Capture the cell that displays the provided text and extract its (X, Y) central coordinate. 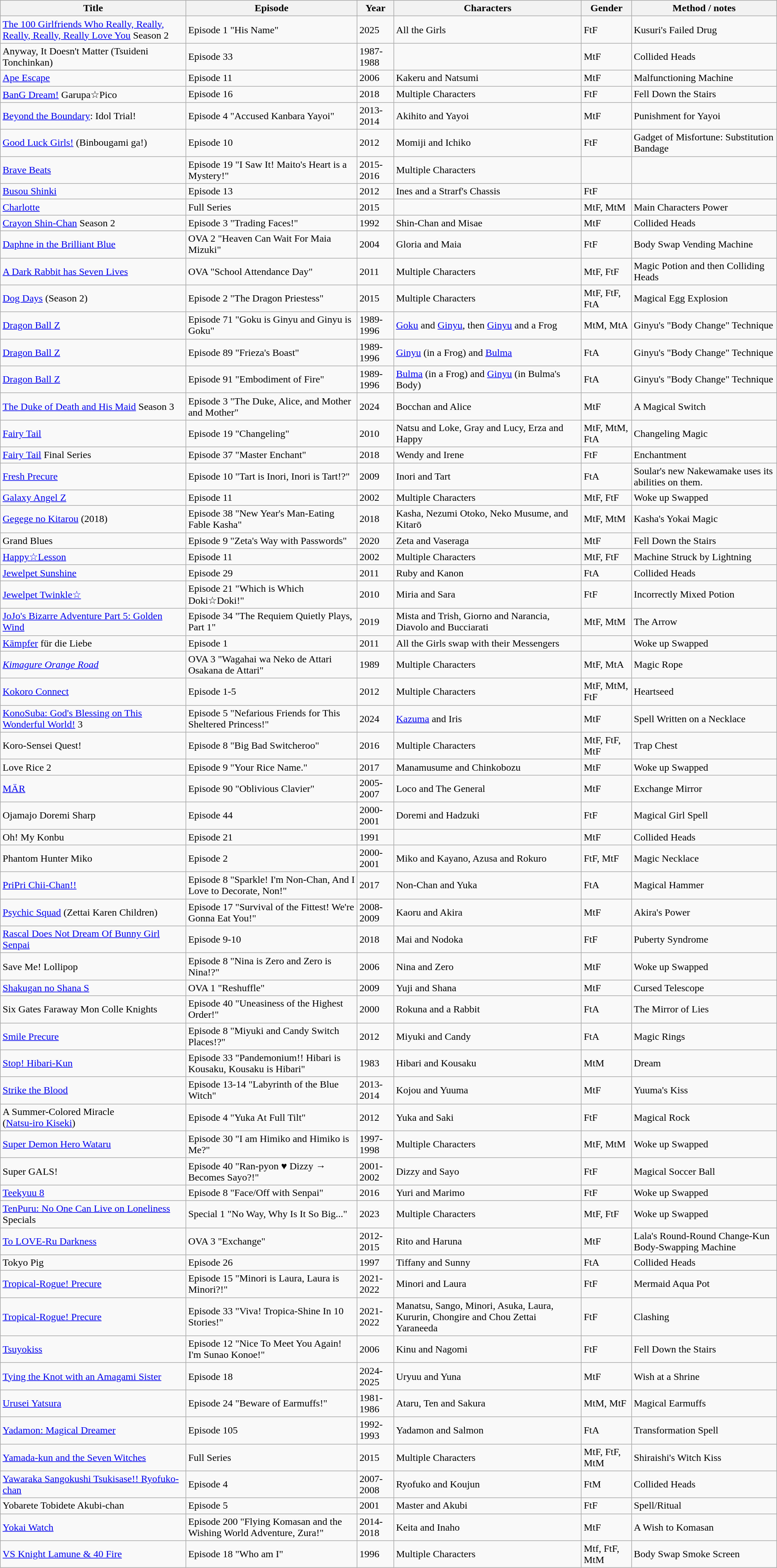
Clashing (704, 1317)
Doremi and Hadzuki (488, 816)
2019 (375, 622)
Episode 2 (271, 859)
A Dark Rabbit has Seven Lives (93, 272)
Yuka and Saki (488, 1117)
OVA 2 "Heaven Can Wait For Maia Mizuki" (271, 244)
OVA "School Attendance Day" (271, 272)
Magic Rings (704, 1036)
1987-1988 (375, 56)
Kasha, Nezumi Otoko, Neko Musume, and Kitarō (488, 519)
Kusuri's Failed Drug (704, 30)
Episode 19 "I Saw It! Maito's Heart is a Mystery!" (271, 170)
MtF, MtM, FtA (606, 434)
Gegege no Kitarou (2018) (93, 519)
Rito and Haruna (488, 1241)
Charlotte (93, 207)
A Wish to Komasan (704, 1527)
Episode 8 "Big Bad Switcheroo" (271, 746)
Exchange Mirror (704, 788)
Kojou and Yuuma (488, 1090)
Heartseed (704, 692)
MtM, MtA (606, 326)
Magical Soccer Ball (704, 1171)
2025 (375, 30)
Episode 10 (271, 143)
Episode 5 "Nefarious Friends for This Sheltered Princess!" (271, 718)
Ape Escape (93, 78)
Six Gates Faraway Mon Colle Knights (93, 1009)
Kasha's Yokai Magic (704, 519)
The 100 Girlfriends Who Really, Really, Really, Really, Really Love You Season 2 (93, 30)
2005-2007 (375, 788)
Transformation Spell (704, 1430)
Episode 16 (271, 94)
Enchantment (704, 455)
Body Swap Smoke Screen (704, 1554)
Episode 4 (271, 1484)
Yokai Watch (93, 1527)
Spell/Ritual (704, 1506)
Episode 9-10 (271, 939)
Grand Blues (93, 541)
Super Demon Hero Wataru (93, 1144)
Yadamon and Salmon (488, 1430)
Year (375, 8)
Episode 91 "Embodiment of Fire" (271, 380)
MtF, MtA (606, 664)
1991 (375, 837)
Tokyo Pig (93, 1263)
Episode 21 "Which is Which Doki☆Doki!" (271, 595)
OVA 3 "Wagahai wa Neko de Attari Osakana de Attari" (271, 664)
Puberty Syndrome (704, 939)
Episode 3 "Trading Faces!" (271, 223)
Episode 200 "Flying Komasan and the Wishing World Adventure, Zura!" (271, 1527)
Kämpfer für die Liebe (93, 643)
Magic Necklace (704, 859)
Fairy Tail Final Series (93, 455)
Kakeru and Natsumi (488, 78)
Daphne in the Brilliant Blue (93, 244)
1996 (375, 1554)
Magical Hammer (704, 885)
Episode 18 (271, 1376)
MtF, FtF, MtM (606, 1458)
Zeta and Vaseraga (488, 541)
Anyway, It Doesn't Matter (Tsuideni Tonchinkan) (93, 56)
1997 (375, 1263)
Magical Girl Spell (704, 816)
2020 (375, 541)
2015-2016 (375, 170)
Title (93, 8)
1983 (375, 1063)
Episode 13-14 "Labyrinth of the Blue Witch" (271, 1090)
Nina and Zero (488, 967)
Mai and Nodoka (488, 939)
Episode 5 (271, 1506)
Miria and Sara (488, 595)
Shakugan no Shana S (93, 988)
Keita and Inaho (488, 1527)
OVA 1 "Reshuffle" (271, 988)
2023 (375, 1214)
Love Rice 2 (93, 767)
1981-1986 (375, 1404)
Episode 40 "Uneasiness of the Highest Order!" (271, 1009)
Akira's Power (704, 913)
Yamada-kun and the Seven Witches (93, 1458)
Ginyu (in a Frog) and Bulma (488, 352)
Wendy and Irene (488, 455)
Incorrectly Mixed Potion (704, 595)
Episode 89 "Frieza's Boast" (271, 352)
Episode 8 "Miyuki and Candy Switch Places!?" (271, 1036)
2012-2015 (375, 1241)
Machine Struck by Lightning (704, 557)
Episode 34 "The Requiem Quietly Plays, Part 1" (271, 622)
2001 (375, 1506)
Malfunctioning Machine (704, 78)
Goku and Ginyu, then Ginyu and a Frog (488, 326)
Dream (704, 1063)
Fresh Precure (93, 476)
Brave Beats (93, 170)
Episode 40 "Ran-pyon ♥ Dizzy → Becomes Sayo?!" (271, 1171)
Galaxy Angel Z (93, 498)
MtM, MtF (606, 1404)
All the Girls (488, 30)
TenPuru: No One Can Live on Loneliness Specials (93, 1214)
Body Swap Vending Machine (704, 244)
1992 (375, 223)
Cursed Telescope (704, 988)
Episode 38 "New Year's Man-Eating Fable Kasha" (271, 519)
Tiffany and Sunny (488, 1263)
Episode 26 (271, 1263)
FtM (606, 1484)
Kokoro Connect (93, 692)
Non-Chan and Yuka (488, 885)
Momiji and Ichiko (488, 143)
Bocchan and Alice (488, 406)
Kimagure Orange Road (93, 664)
Mista and Trish, Giorno and Narancia, Diavolo and Bucciarati (488, 622)
Episode 13 (271, 191)
Episode 2 "The Dragon Priestess" (271, 298)
MtF, MtM, FtF (606, 692)
Episode 37 "Master Enchant" (271, 455)
Inori and Tart (488, 476)
Rascal Does Not Dream Of Bunny Girl Senpai (93, 939)
1997-1998 (375, 1144)
Teekyuu 8 (93, 1193)
Yawaraka Sangokushi Tsukisase!! Ryofuko-chan (93, 1484)
Good Luck Girls! (Binbougami ga!) (93, 143)
Episode 9 "Your Rice Name." (271, 767)
PriPri Chii-Chan!! (93, 885)
Stop! Hibari-Kun (93, 1063)
Uryuu and Yuna (488, 1376)
Episode 24 "Beware of Earmuffs!" (271, 1404)
Episode 8 "Face/Off with Senpai" (271, 1193)
Magical Egg Explosion (704, 298)
Magical Rock (704, 1117)
KonoSuba: God's Blessing on This Wonderful World! 3 (93, 718)
Rokuna and a Rabbit (488, 1009)
Episode 12 "Nice To Meet You Again! I'm Sunao Konoe!" (271, 1350)
Wish at a Shrine (704, 1376)
Minori and Laura (488, 1284)
The Duke of Death and His Maid Season 3 (93, 406)
All the Girls swap with their Messengers (488, 643)
Main Characters Power (704, 207)
The Arrow (704, 622)
Gadget of Misfortune: Substitution Bandage (704, 143)
Shiraishi's Witch Kiss (704, 1458)
Tsuyokiss (93, 1350)
To LOVE-Ru Darkness (93, 1241)
2004 (375, 244)
Jewelpet Sunshine (93, 573)
1989 (375, 664)
Fairy Tail (93, 434)
Master and Akubi (488, 1506)
Episode 71 "Goku is Ginyu and Ginyu is Goku" (271, 326)
Yadamon: Magical Dreamer (93, 1430)
Episode 1-5 (271, 692)
Kinu and Nagomi (488, 1350)
Episode 19 "Changeling" (271, 434)
JoJo's Bizarre Adventure Part 5: Golden Wind (93, 622)
Dizzy and Sayo (488, 1171)
Busou Shinki (93, 191)
Special 1 "No Way, Why Is It So Big..." (271, 1214)
Method / notes (704, 8)
Episode 3 "The Duke, Alice, and Mother and Mother" (271, 406)
Jewelpet Twinkle☆ (93, 595)
Shin-Chan and Misae (488, 223)
Episode 1 (271, 643)
Punishment for Yayoi (704, 116)
Episode 8 "Nina is Zero and Zero is Nina!?" (271, 967)
Yuuma's Kiss (704, 1090)
Crayon Shin-Chan Season 2 (93, 223)
Spell Written on a Necklace (704, 718)
BanG Dream! Garupa☆Pico (93, 94)
Loco and The General (488, 788)
Yuri and Marimo (488, 1193)
Episode 33 "Viva! Tropica-Shine In 10 Stories!" (271, 1317)
Happy☆Lesson (93, 557)
Manamusume and Chinkobozu (488, 767)
Beyond the Boundary: Idol Trial! (93, 116)
Changeling Magic (704, 434)
Episode 10 "Tart is Inori, Inori is Tart!?" (271, 476)
Koro-Sensei Quest! (93, 746)
Smile Precure (93, 1036)
2014-2018 (375, 1527)
OVA 3 "Exchange" (271, 1241)
Natsu and Loke, Gray and Lucy, Erza and Happy (488, 434)
Miyuki and Candy (488, 1036)
Bulma (in a Frog) and Ginyu (in Bulma's Body) (488, 380)
MtF, FtF, MtF (606, 746)
Ojamajo Doremi Sharp (93, 816)
Ruby and Kanon (488, 573)
Trap Chest (704, 746)
2001-2002 (375, 1171)
Magical Earmuffs (704, 1404)
Episode 4 "Yuka At Full Tilt" (271, 1117)
Episode 29 (271, 573)
Characters (488, 8)
Miko and Kayano, Azusa and Rokuro (488, 859)
Episode 8 "Sparkle! I'm Non-Chan, And I Love to Decorate, Non!" (271, 885)
Episode 18 "Who am I" (271, 1554)
2024-2025 (375, 1376)
Kazuma and Iris (488, 718)
Episode (271, 8)
Strike the Blood (93, 1090)
Ataru, Ten and Sakura (488, 1404)
Episode 30 "I am Himiko and Himiko is Me?" (271, 1144)
Episode 4 "Accused Kanbara Yayoi" (271, 116)
Episode 33 "Pandemonium!! Hibari is Kousaku, Kousaku is Hibari" (271, 1063)
MtF, FtF, FtA (606, 298)
Episode 1 "His Name" (271, 30)
Magic Rope (704, 664)
Lala's Round-Round Change-Kun Body-Swapping Machine (704, 1241)
Phantom Hunter Miko (93, 859)
Dog Days (Season 2) (93, 298)
VS Knight Lamune & 40 Fire (93, 1554)
MÄR (93, 788)
Episode 15 "Minori is Laura, Laura is Minori?!" (271, 1284)
Mermaid Aqua Pot (704, 1284)
Yobarete Tobidete Akubi-chan (93, 1506)
The Mirror of Lies (704, 1009)
Manatsu, Sango, Minori, Asuka, Laura, Kururin, Chongire and Chou Zettai Yaraneeda (488, 1317)
Episode 90 "Oblivious Clavier" (271, 788)
Soular's new Nakewamake uses its abilities on them. (704, 476)
Akihito and Yayoi (488, 116)
Ryofuko and Koujun (488, 1484)
Gender (606, 8)
A Magical Switch (704, 406)
Kaoru and Akira (488, 913)
Yuji and Shana (488, 988)
Gloria and Maia (488, 244)
MtM (606, 1063)
Psychic Squad (Zettai Karen Children) (93, 913)
Mtf, FtF, MtM (606, 1554)
Episode 105 (271, 1430)
2008-2009 (375, 913)
Tying the Knot with an Amagami Sister (93, 1376)
A Summer-Colored Miracle(Natsu-iro Kiseki) (93, 1117)
Episode 44 (271, 816)
Save Me! Lollipop (93, 967)
Episode 33 (271, 56)
Episode 17 "Survival of the Fittest! We're Gonna Eat You!" (271, 913)
Super GALS! (93, 1171)
Episode 9 "Zeta's Way with Passwords" (271, 541)
FtF, MtF (606, 859)
Ines and a Strarf's Chassis (488, 191)
2007-2008 (375, 1484)
Oh! My Konbu (93, 837)
Hibari and Kousaku (488, 1063)
Magic Potion and then Colliding Heads (704, 272)
1992-1993 (375, 1430)
2000 (375, 1009)
Episode 21 (271, 837)
Urusei Yatsura (93, 1404)
